Scan for the cell matching the given text and deliver its [x, y] coordinate at center. 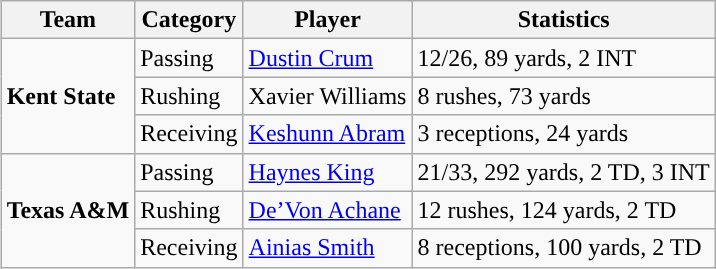
Player [328, 20]
12/26, 89 yards, 2 INT [564, 58]
Team [68, 20]
Keshunn Abram [328, 134]
12 rushes, 124 yards, 2 TD [564, 210]
8 receptions, 100 yards, 2 TD [564, 248]
Category [189, 20]
8 rushes, 73 yards [564, 96]
Xavier Williams [328, 96]
Haynes King [328, 172]
Ainias Smith [328, 248]
Dustin Crum [328, 58]
3 receptions, 24 yards [564, 134]
Statistics [564, 20]
Texas A&M [68, 210]
21/33, 292 yards, 2 TD, 3 INT [564, 172]
De’Von Achane [328, 210]
Kent State [68, 96]
